Provide the (x, y) coordinate of the cell's center where the given text is located.  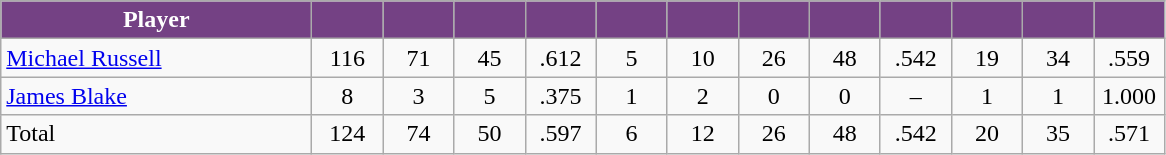
35 (1058, 134)
.597 (560, 134)
Player (156, 20)
6 (632, 134)
116 (348, 58)
Michael Russell (156, 58)
45 (490, 58)
James Blake (156, 96)
1.000 (1130, 96)
8 (348, 96)
2 (702, 96)
74 (418, 134)
.571 (1130, 134)
.559 (1130, 58)
20 (986, 134)
19 (986, 58)
71 (418, 58)
12 (702, 134)
34 (1058, 58)
10 (702, 58)
124 (348, 134)
.612 (560, 58)
Total (156, 134)
– (916, 96)
50 (490, 134)
3 (418, 96)
.375 (560, 96)
